From the cell containing the given text, extract its center point as [x, y] coordinate. 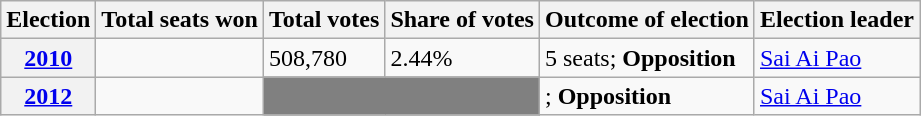
2.44% [462, 58]
; Opposition [646, 96]
2010 [48, 58]
Share of votes [462, 20]
2012 [48, 96]
Election leader [836, 20]
Total seats won [180, 20]
508,780 [324, 58]
Outcome of election [646, 20]
Total votes [324, 20]
Election [48, 20]
5 seats; Opposition [646, 58]
